Output the [X, Y] coordinate of the center of the cell containing the given text.  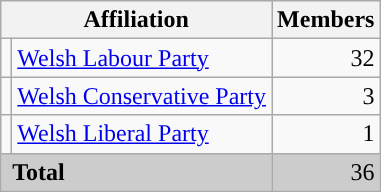
32 [326, 58]
1 [326, 134]
Welsh Labour Party [142, 58]
Total [136, 172]
Affiliation [136, 20]
36 [326, 172]
Welsh Liberal Party [142, 134]
3 [326, 96]
Members [326, 20]
Welsh Conservative Party [142, 96]
